Determine the [X, Y] coordinate at the center of the cell enclosing the given text.  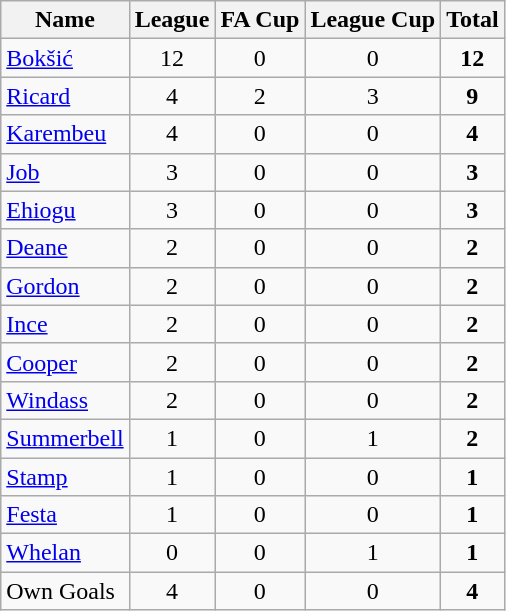
Windass [65, 400]
Karembeu [65, 134]
9 [473, 96]
Ricard [65, 96]
League [172, 20]
Gordon [65, 286]
Total [473, 20]
Whelan [65, 553]
Cooper [65, 362]
Name [65, 20]
Own Goals [65, 591]
Deane [65, 248]
FA Cup [260, 20]
Ehiogu [65, 210]
Stamp [65, 477]
Job [65, 172]
Summerbell [65, 438]
Bokšić [65, 58]
Ince [65, 324]
League Cup [373, 20]
Festa [65, 515]
